Search for the cell housing the specified text and yield its (x, y) center coordinate. 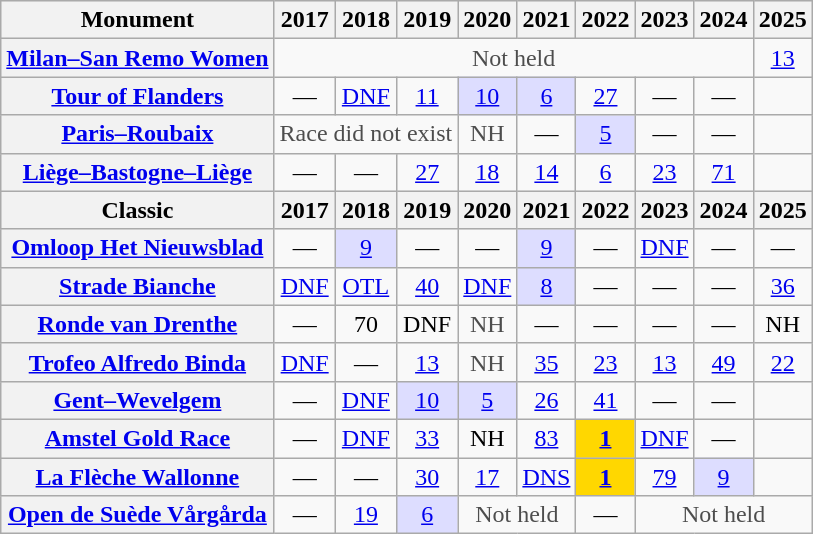
79 (664, 477)
Monument (138, 20)
Omloop Het Nieuwsblad (138, 248)
La Flèche Wallonne (138, 477)
18 (488, 172)
11 (426, 96)
30 (426, 477)
Open de Suède Vårgårda (138, 515)
Liège–Bastogne–Liège (138, 172)
70 (366, 324)
14 (546, 172)
Race did not exist (366, 134)
41 (606, 400)
33 (426, 438)
Strade Bianche (138, 286)
Paris–Roubaix (138, 134)
Tour of Flanders (138, 96)
OTL (366, 286)
35 (546, 362)
Milan–San Remo Women (138, 58)
71 (724, 172)
8 (546, 286)
DNS (546, 477)
26 (546, 400)
22 (782, 362)
Gent–Wevelgem (138, 400)
Trofeo Alfredo Binda (138, 362)
Ronde van Drenthe (138, 324)
17 (488, 477)
Amstel Gold Race (138, 438)
36 (782, 286)
83 (546, 438)
40 (426, 286)
Classic (138, 210)
49 (724, 362)
19 (366, 515)
